Locate the cell with the specified text and output its [x, y] center coordinate. 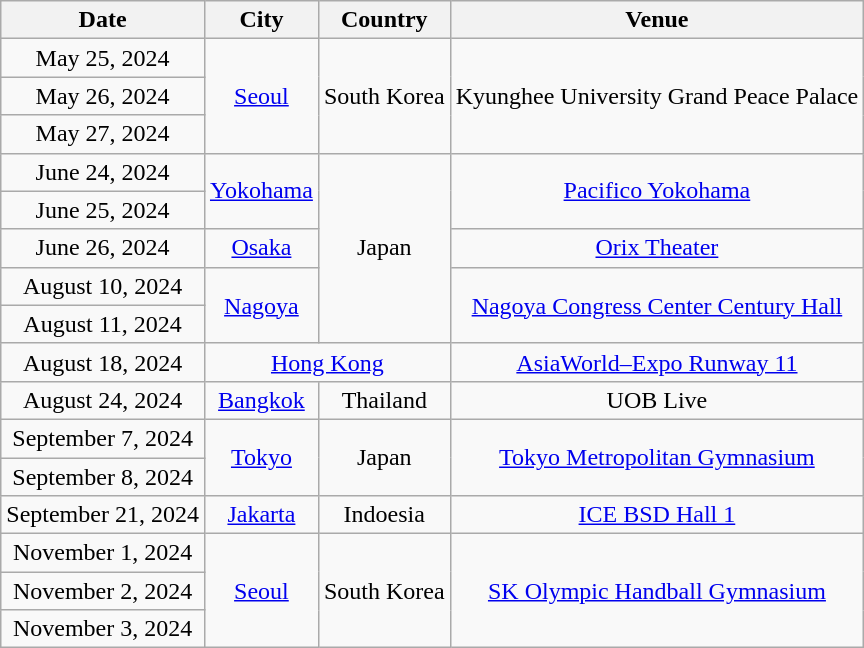
Country [384, 20]
ICE BSD Hall 1 [657, 515]
City [261, 20]
Nagoya [261, 305]
Bangkok [261, 400]
AsiaWorld–Expo Runway 11 [657, 362]
Pacifico Yokohama [657, 191]
Indoesia [384, 515]
Kyunghee University Grand Peace Palace [657, 96]
Nagoya Congress Center Century Hall [657, 305]
September 8, 2024 [103, 477]
Tokyo Metropolitan Gymnasium [657, 457]
November 1, 2024 [103, 553]
June 24, 2024 [103, 172]
Thailand [384, 400]
September 7, 2024 [103, 438]
Jakarta [261, 515]
August 10, 2024 [103, 286]
Orix Theater [657, 248]
August 18, 2024 [103, 362]
Hong Kong [327, 362]
May 27, 2024 [103, 134]
Venue [657, 20]
August 11, 2024 [103, 324]
August 24, 2024 [103, 400]
Yokohama [261, 191]
May 25, 2024 [103, 58]
Date [103, 20]
June 25, 2024 [103, 210]
November 2, 2024 [103, 591]
Osaka [261, 248]
UOB Live [657, 400]
SK Olympic Handball Gymnasium [657, 591]
June 26, 2024 [103, 248]
Tokyo [261, 457]
November 3, 2024 [103, 629]
September 21, 2024 [103, 515]
May 26, 2024 [103, 96]
